Search for the cell housing the specified text and yield its (X, Y) center coordinate. 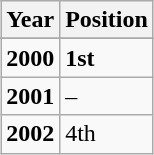
1st (107, 58)
Position (107, 20)
– (107, 96)
2000 (30, 58)
2002 (30, 134)
Year (30, 20)
2001 (30, 96)
4th (107, 134)
